For the text-containing cell, return its midpoint in (X, Y) coordinate format. 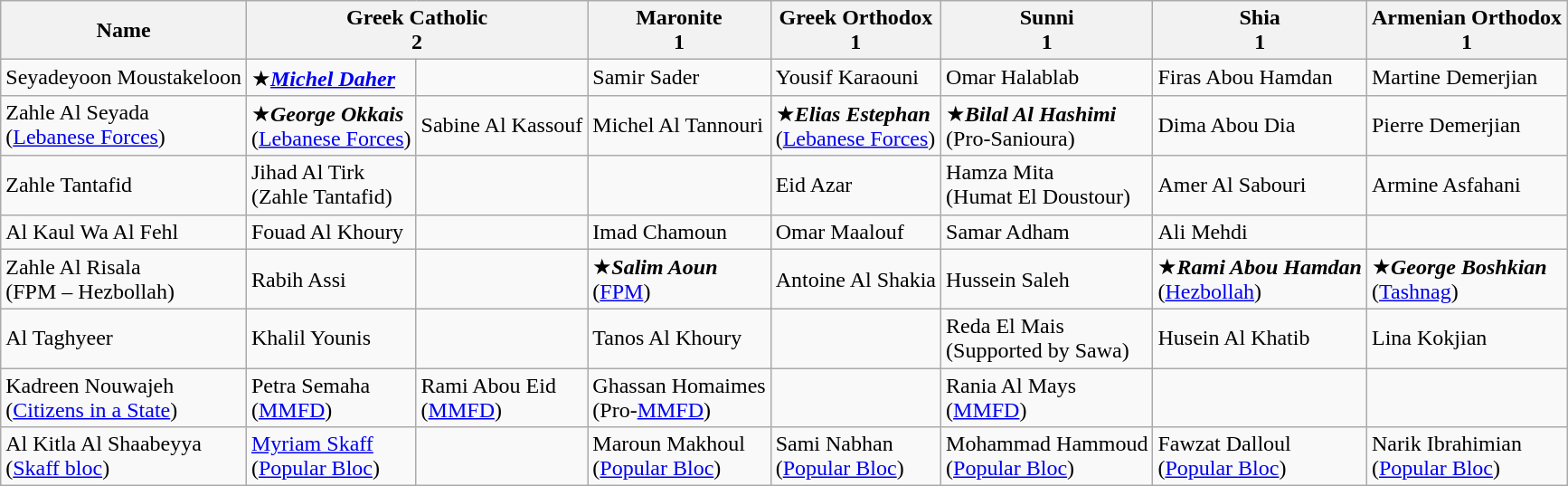
Firas Abou Hamdan (1261, 78)
Michel Al Tannouri (679, 125)
Reda El Mais(Supported by Sawa) (1047, 338)
Antoine Al Shakia (855, 279)
Eid Azar (855, 185)
Narik Ibrahimian(Popular Bloc) (1467, 456)
Yousif Karaouni (855, 78)
Maroun Makhoul(Popular Bloc) (679, 456)
Ghassan Homaimes(Pro-MMFD) (679, 398)
Rami Abou Eid(MMFD) (502, 398)
Kadreen Nouwajeh(Citizens in a State) (124, 398)
Al Kitla Al Shaabeyya(Skaff bloc) (124, 456)
Omar Maalouf (855, 232)
Martine Demerjian (1467, 78)
Khalil Younis (331, 338)
★Salim Aoun(FPM) (679, 279)
Amer Al Sabouri (1261, 185)
Fawzat Dalloul(Popular Bloc) (1261, 456)
Hamza Mita(Humat El Doustour) (1047, 185)
Omar Halablab (1047, 78)
Al Kaul Wa Al Fehl (124, 232)
Mohammad Hammoud(Popular Bloc) (1047, 456)
Fouad Al Khoury (331, 232)
★Bilal Al Hashimi(Pro-Sanioura) (1047, 125)
Armine Asfahani (1467, 185)
Shia1 (1261, 31)
Imad Chamoun (679, 232)
Sabine Al Kassouf (502, 125)
★Michel Daher (331, 78)
Rabih Assi (331, 279)
Greek Orthodox1 (855, 31)
Samir Sader (679, 78)
Greek Catholic2 (416, 31)
Ali Mehdi (1261, 232)
Zahle Al Risala(FPM – Hezbollah) (124, 279)
Sunni1 (1047, 31)
Myriam Skaff(Popular Bloc) (331, 456)
Hussein Saleh (1047, 279)
Husein Al Khatib (1261, 338)
Jihad Al Tirk(Zahle Tantafid) (331, 185)
Samar Adham (1047, 232)
Tanos Al Khoury (679, 338)
Zahle Al Seyada(Lebanese Forces) (124, 125)
Maronite1 (679, 31)
Zahle Tantafid (124, 185)
Sami Nabhan(Popular Bloc) (855, 456)
Name (124, 31)
Lina Kokjian (1467, 338)
Armenian Orthodox1 (1467, 31)
Petra Semaha(MMFD) (331, 398)
★George Boshkian(Tashnag) (1467, 279)
Al Taghyeer (124, 338)
Pierre Demerjian (1467, 125)
Dima Abou Dia (1261, 125)
Seyadeyoon Moustakeloon (124, 78)
★George Okkais(Lebanese Forces) (331, 125)
Rania Al Mays(MMFD) (1047, 398)
★Elias Estephan(Lebanese Forces) (855, 125)
★Rami Abou Hamdan(Hezbollah) (1261, 279)
